Search for the cell housing the specified text and yield its [x, y] center coordinate. 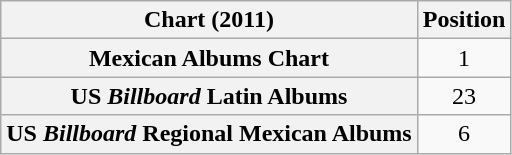
1 [464, 58]
Position [464, 20]
6 [464, 134]
US Billboard Latin Albums [209, 96]
US Billboard Regional Mexican Albums [209, 134]
Mexican Albums Chart [209, 58]
Chart (2011) [209, 20]
23 [464, 96]
